Extract the [x, y] coordinate from the center of the cell holding the provided text.  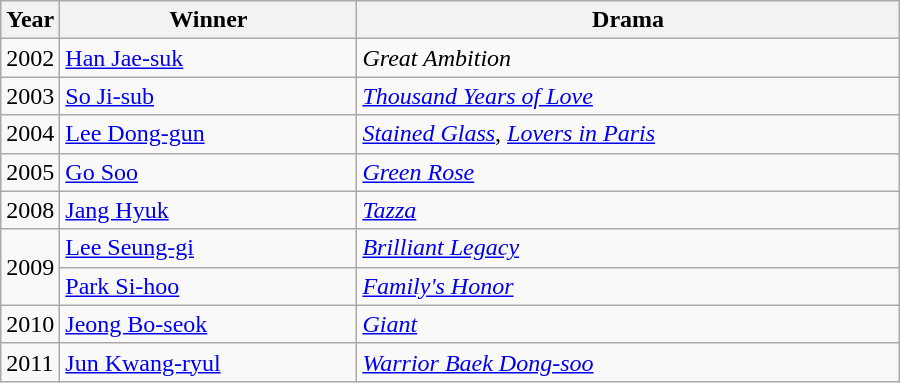
Year [30, 20]
2002 [30, 58]
Stained Glass, Lovers in Paris [628, 134]
Brilliant Legacy [628, 248]
Jeong Bo-seok [208, 324]
Han Jae-suk [208, 58]
Green Rose [628, 172]
2003 [30, 96]
2009 [30, 267]
2005 [30, 172]
Drama [628, 20]
Winner [208, 20]
2004 [30, 134]
Great Ambition [628, 58]
Park Si-hoo [208, 286]
So Ji-sub [208, 96]
Jang Hyuk [208, 210]
Jun Kwang-ryul [208, 362]
Go Soo [208, 172]
Warrior Baek Dong-soo [628, 362]
Lee Dong-gun [208, 134]
Lee Seung-gi [208, 248]
2008 [30, 210]
Tazza [628, 210]
2010 [30, 324]
Thousand Years of Love [628, 96]
Family's Honor [628, 286]
2011 [30, 362]
Giant [628, 324]
